Search for the cell housing the specified text and yield its [X, Y] center coordinate. 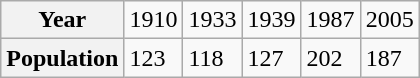
2005 [390, 20]
118 [212, 58]
1933 [212, 20]
Population [62, 58]
187 [390, 58]
1910 [154, 20]
Year [62, 20]
127 [272, 58]
1939 [272, 20]
202 [330, 58]
1987 [330, 20]
123 [154, 58]
